From the cell containing the given text, extract its center point as [x, y] coordinate. 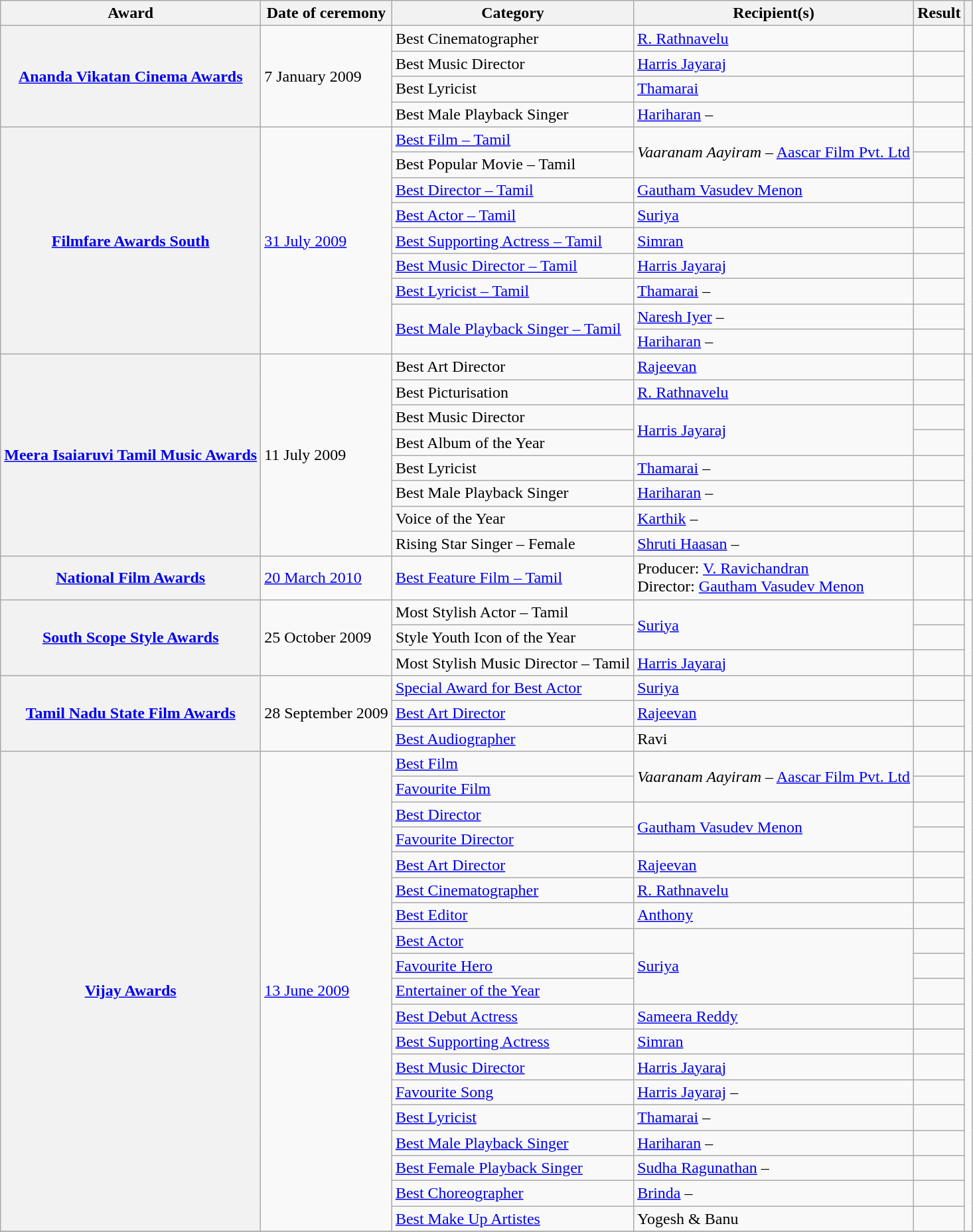
Best Supporting Actress [512, 1041]
Yogesh & Banu [774, 1219]
Best Female Playback Singer [512, 1168]
20 March 2010 [327, 577]
Best Popular Movie – Tamil [512, 165]
Best Music Director – Tamil [512, 266]
Rising Star Singer – Female [512, 544]
National Film Awards [131, 577]
Naresh Iyer – [774, 317]
Sameera Reddy [774, 1016]
Vijay Awards [131, 992]
Karthik – [774, 518]
Brinda – [774, 1193]
Best Film – Tamil [512, 139]
Special Award for Best Actor [512, 688]
Best Actor [512, 941]
Best Debut Actress [512, 1016]
13 June 2009 [327, 992]
7 January 2009 [327, 76]
Anthony [774, 915]
Ravi [774, 739]
Voice of the Year [512, 518]
Most Stylish Music Director – Tamil [512, 662]
31 July 2009 [327, 240]
Best Feature Film – Tamil [512, 577]
Favourite Song [512, 1092]
Most Stylish Actor – Tamil [512, 612]
Shruti Haasan – [774, 544]
Award [131, 13]
Entertainer of the Year [512, 991]
Recipient(s) [774, 13]
Ananda Vikatan Cinema Awards [131, 76]
Meera Isaiaruvi Tamil Music Awards [131, 455]
Best Picturisation [512, 392]
Best Director – Tamil [512, 190]
28 September 2009 [327, 713]
Style Youth Icon of the Year [512, 637]
Favourite Director [512, 840]
Filmfare Awards South [131, 240]
Best Male Playback Singer – Tamil [512, 329]
Thamarai [774, 89]
Best Actor – Tamil [512, 215]
Producer: V. RavichandranDirector: Gautham Vasudev Menon [774, 577]
Best Editor [512, 915]
Date of ceremony [327, 13]
Best Film [512, 764]
Best Audiographer [512, 739]
Best Lyricist – Tamil [512, 291]
25 October 2009 [327, 637]
Favourite Hero [512, 966]
Best Make Up Artistes [512, 1219]
Harris Jayaraj – [774, 1092]
Best Supporting Actress – Tamil [512, 240]
Sudha Ragunathan – [774, 1168]
Best Album of the Year [512, 443]
11 July 2009 [327, 455]
Result [939, 13]
Best Director [512, 814]
Tamil Nadu State Film Awards [131, 713]
Category [512, 13]
Best Choreographer [512, 1193]
Favourite Film [512, 789]
South Scope Style Awards [131, 637]
